Find where the given text appears and provide that cell's center as [x, y] coordinate. 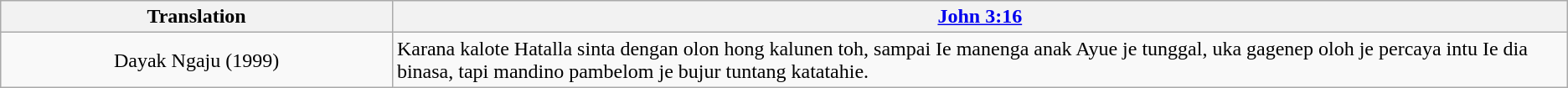
Translation [197, 17]
John 3:16 [980, 17]
Dayak Ngaju (1999) [197, 60]
